Output the (X, Y) coordinate of the center of the cell containing the given text.  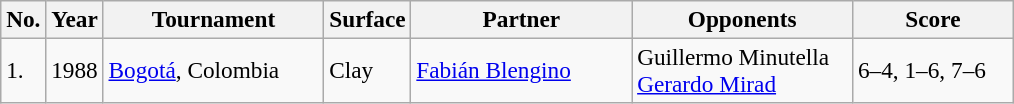
6–4, 1–6, 7–6 (934, 70)
Year (74, 19)
1. (24, 70)
Opponents (742, 19)
Tournament (214, 19)
Bogotá, Colombia (214, 70)
Surface (368, 19)
No. (24, 19)
Fabián Blengino (522, 70)
Guillermo Minutella Gerardo Mirad (742, 70)
Score (934, 19)
Partner (522, 19)
1988 (74, 70)
Clay (368, 70)
